Locate the cell with the specified text and output its [X, Y] center coordinate. 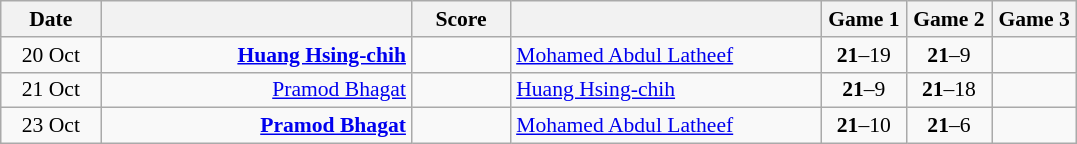
21–18 [948, 90]
Game 1 [864, 19]
20 Oct [51, 55]
21–19 [864, 55]
21 Oct [51, 90]
21–10 [864, 126]
Score [461, 19]
Game 2 [948, 19]
Game 3 [1034, 19]
23 Oct [51, 126]
21–6 [948, 126]
Date [51, 19]
